Find where the given text appears and provide that cell's center as [x, y] coordinate. 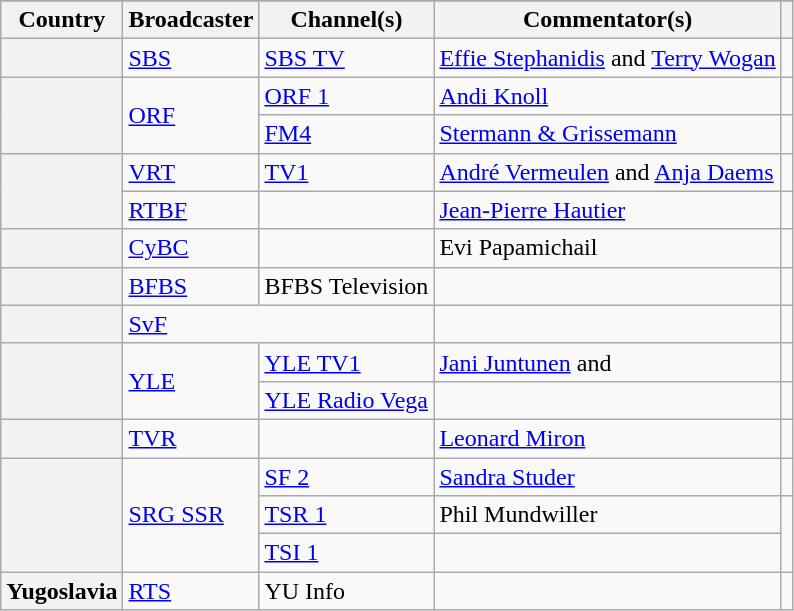
TV1 [346, 172]
Yugoslavia [62, 591]
SvF [278, 324]
Broadcaster [191, 20]
Stermann & Grissemann [608, 134]
YLE [191, 381]
Jean-Pierre Hautier [608, 210]
SBS TV [346, 58]
BFBS [191, 286]
FM4 [346, 134]
André Vermeulen and Anja Daems [608, 172]
RTS [191, 591]
RTBF [191, 210]
CyBC [191, 248]
ORF 1 [346, 96]
Phil Mundwiller [608, 515]
YLE Radio Vega [346, 400]
VRT [191, 172]
BFBS Television [346, 286]
Sandra Studer [608, 477]
Andi Knoll [608, 96]
SBS [191, 58]
Channel(s) [346, 20]
YLE TV1 [346, 362]
YU Info [346, 591]
SRG SSR [191, 515]
TSI 1 [346, 553]
Jani Juntunen and [608, 362]
Evi Papamichail [608, 248]
SF 2 [346, 477]
TVR [191, 438]
Country [62, 20]
Leonard Miron [608, 438]
ORF [191, 115]
Commentator(s) [608, 20]
TSR 1 [346, 515]
Effie Stephanidis and Terry Wogan [608, 58]
